Return [x, y] of the center of cell containing provided text 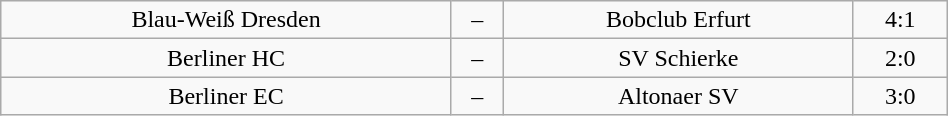
SV Schierke [678, 58]
Berliner HC [226, 58]
3:0 [900, 96]
Altonaer SV [678, 96]
Blau-Weiß Dresden [226, 20]
Bobclub Erfurt [678, 20]
4:1 [900, 20]
2:0 [900, 58]
Berliner EC [226, 96]
